Search for the cell housing the specified text and yield its [x, y] center coordinate. 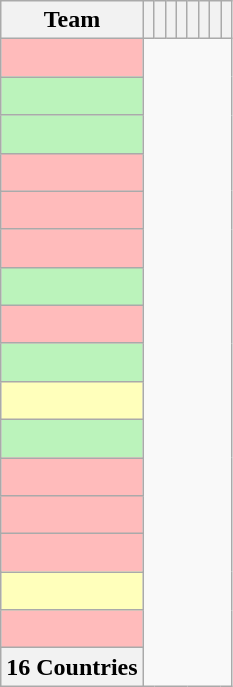
Team [72, 20]
16 Countries [72, 667]
